Return the (X, Y) coordinate for the center point of the cell that contains the specified text.  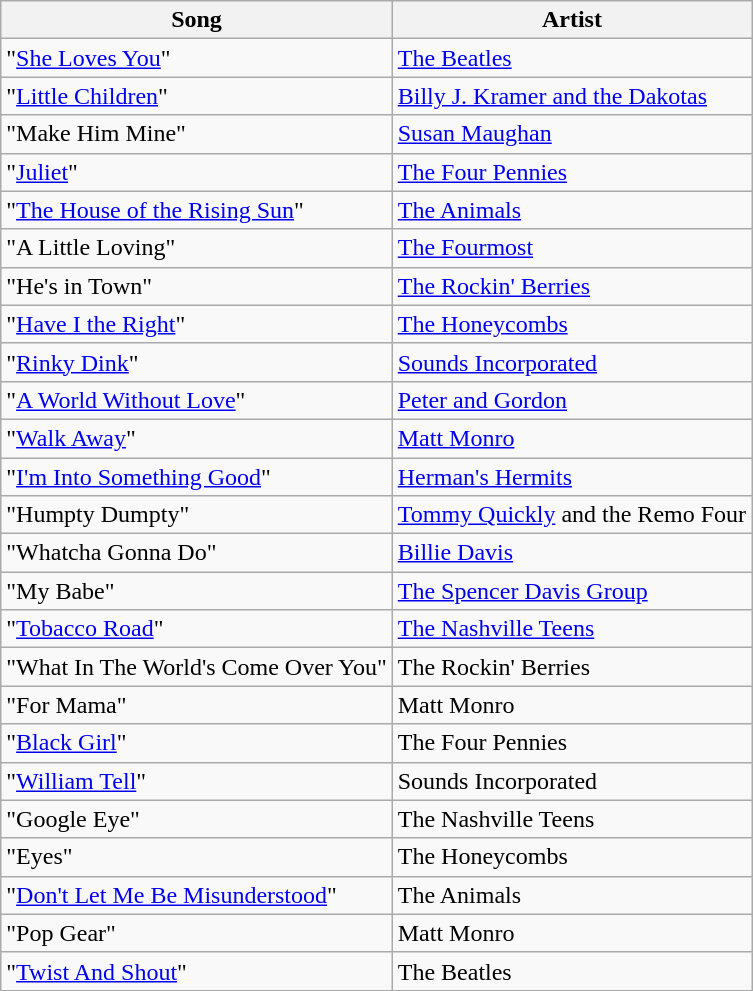
"A Little Loving" (196, 248)
"My Babe" (196, 591)
"Tobacco Road" (196, 629)
Song (196, 20)
"A World Without Love" (196, 400)
"Pop Gear" (196, 933)
"She Loves You" (196, 58)
"He's in Town" (196, 286)
"For Mama" (196, 705)
"Humpty Dumpty" (196, 515)
The Spencer Davis Group (572, 591)
"Black Girl" (196, 743)
"Twist And Shout" (196, 971)
"Eyes" (196, 857)
"Make Him Mine" (196, 134)
"The House of the Rising Sun" (196, 210)
The Fourmost (572, 248)
Artist (572, 20)
"Have I the Right" (196, 324)
"Whatcha Gonna Do" (196, 553)
Susan Maughan (572, 134)
"Little Children" (196, 96)
"William Tell" (196, 781)
Peter and Gordon (572, 400)
"Rinky Dink" (196, 362)
Tommy Quickly and the Remo Four (572, 515)
Billie Davis (572, 553)
Herman's Hermits (572, 477)
"What In The World's Come Over You" (196, 667)
"Walk Away" (196, 438)
Billy J. Kramer and the Dakotas (572, 96)
"Juliet" (196, 172)
"Google Eye" (196, 819)
"Don't Let Me Be Misunderstood" (196, 895)
"I'm Into Something Good" (196, 477)
